Capture the cell that displays the provided text and extract its [X, Y] central coordinate. 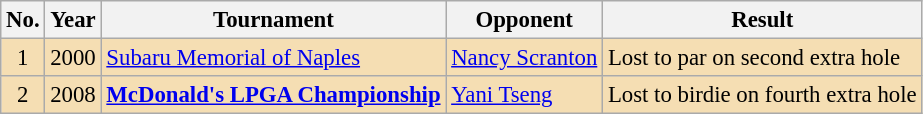
Nancy Scranton [524, 58]
Opponent [524, 20]
Result [762, 20]
Year [73, 20]
McDonald's LPGA Championship [274, 95]
Tournament [274, 20]
2008 [73, 95]
Yani Tseng [524, 95]
Lost to birdie on fourth extra hole [762, 95]
2 [23, 95]
2000 [73, 58]
No. [23, 20]
Lost to par on second extra hole [762, 58]
1 [23, 58]
Subaru Memorial of Naples [274, 58]
